Search for the cell housing the specified text and yield its (x, y) center coordinate. 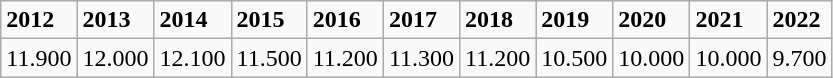
11.900 (39, 58)
2015 (269, 20)
2014 (192, 20)
2018 (498, 20)
2017 (421, 20)
2019 (574, 20)
12.100 (192, 58)
2012 (39, 20)
2016 (345, 20)
11.300 (421, 58)
2020 (652, 20)
2022 (800, 20)
2021 (728, 20)
2013 (116, 20)
10.500 (574, 58)
9.700 (800, 58)
11.500 (269, 58)
12.000 (116, 58)
